Return [X, Y] of the center of cell containing provided text 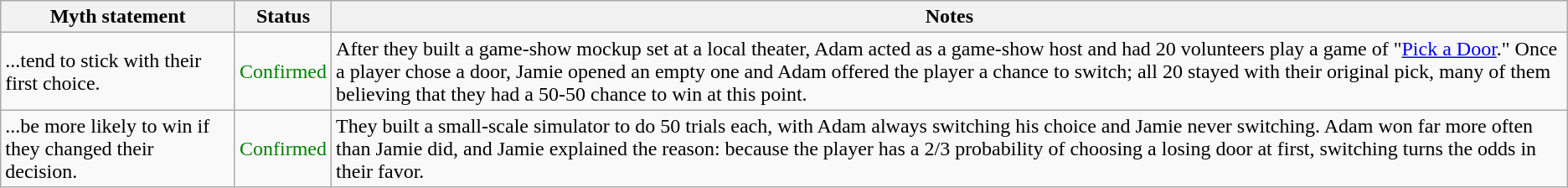
...be more likely to win if they changed their decision. [118, 149]
...tend to stick with their first choice. [118, 71]
Myth statement [118, 17]
Status [283, 17]
Notes [950, 17]
